Identify which cell holds the provided text, then report its (X, Y) central coordinate. 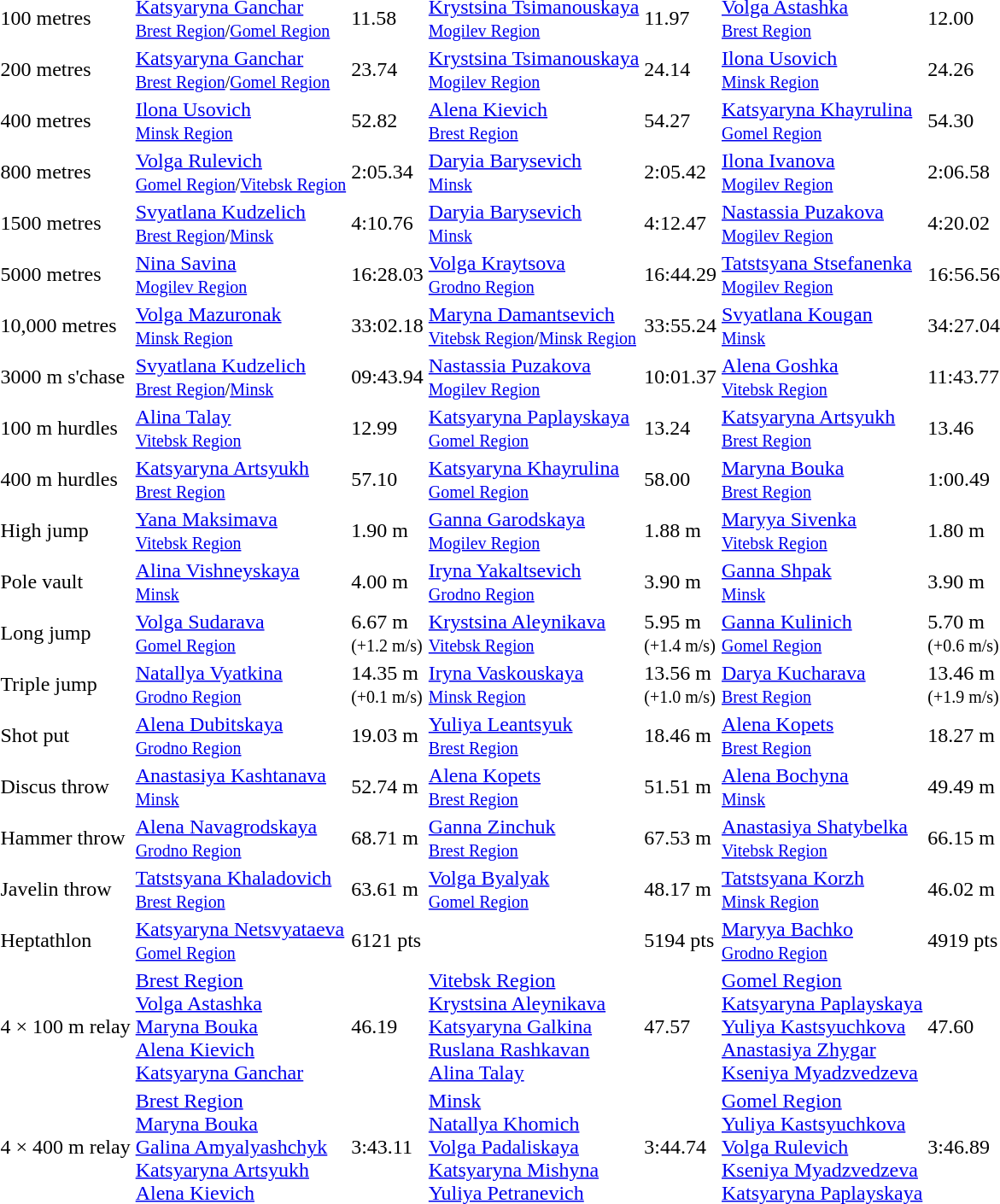
13.24 (681, 429)
Alena NavagrodskayaGrodno Region (241, 839)
Nina SavinaMogilev Region (241, 275)
Alena KievichBrest Region (534, 121)
10:01.37 (681, 377)
33:55.24 (681, 326)
Tatstsyana KhaladovichBrest Region (241, 890)
Volga RulevichGomel Region/Vitebsk Region (241, 172)
3.90 m (681, 582)
Iryna YakaltsevichGrodno Region (534, 582)
2:05.34 (388, 172)
Alena GoshkaVitebsk Region (822, 377)
Tatstsyana StsefanenkaMogilev Region (822, 275)
1.90 m (388, 531)
Katsyaryna PaplayskayaGomel Region (534, 429)
58.00 (681, 480)
2:05.42 (681, 172)
Iryna VaskouskayaMinsk Region (534, 685)
5.95 m(+1.4 m/s) (681, 634)
63.61 m (388, 890)
Krystsina TsimanouskayaMogilev Region (534, 70)
Maryya BachkoGrodno Region (822, 941)
51.51 m (681, 787)
12.99 (388, 429)
33:02.18 (388, 326)
67.53 m (681, 839)
Anastasiya KashtanavaMinsk (241, 787)
68.71 m (388, 839)
Volga MazuronakMinsk Region (241, 326)
6.67 m(+1.2 m/s) (388, 634)
Maryya SivenkaVitebsk Region (822, 531)
16:44.29 (681, 275)
52.74 m (388, 787)
Alena BochynaMinsk (822, 787)
48.17 m (681, 890)
Vitebsk RegionKrystsina AleynikavaKatsyaryna GalkinaRuslana RashkavanAlina Talay (534, 1026)
Yuliya LeantsyukBrest Region (534, 736)
Volga SudaravaGomel Region (241, 634)
46.19 (388, 1026)
Volga KraytsovaGrodno Region (534, 275)
4.00 m (388, 582)
Ilona IvanovaMogilev Region (822, 172)
Alina TalayVitebsk Region (241, 429)
57.10 (388, 480)
23.74 (388, 70)
5194 pts (681, 941)
4:12.47 (681, 224)
54.27 (681, 121)
Krystsina AleynikavaVitebsk Region (534, 634)
47.57 (681, 1026)
Ganna GarodskayaMogilev Region (534, 531)
Alena DubitskayaGrodno Region (241, 736)
14.35 m(+0.1 m/s) (388, 685)
Yana MaksimavaVitebsk Region (241, 531)
Brest RegionVolga AstashkaMaryna BoukaAlena KievichKatsyaryna Ganchar (241, 1026)
Ganna KulinichGomel Region (822, 634)
Alina VishneyskayaMinsk (241, 582)
13.56 m(+1.0 m/s) (681, 685)
6121 pts (388, 941)
24.14 (681, 70)
Ganna ZinchukBrest Region (534, 839)
19.03 m (388, 736)
Maryna BoukaBrest Region (822, 480)
16:28.03 (388, 275)
18.46 m (681, 736)
1.88 m (681, 531)
Gomel RegionKatsyaryna PaplayskayaYuliya KastsyuchkovaAnastasiya ZhygarKseniya Myadzvedzeva (822, 1026)
4:10.76 (388, 224)
52.82 (388, 121)
Tatstsyana KorzhMinsk Region (822, 890)
Anastasiya ShatybelkaVitebsk Region (822, 839)
09:43.94 (388, 377)
Darya KucharavaBrest Region (822, 685)
Svyatlana KouganMinsk (822, 326)
Ganna ShpakMinsk (822, 582)
Volga ByalyakGomel Region (534, 890)
Natallya VyatkinaGrodno Region (241, 685)
Katsyaryna NetsvyataevaGomel Region (241, 941)
Katsyaryna GancharBrest Region/Gomel Region (241, 70)
Maryna DamantsevichVitebsk Region/Minsk Region (534, 326)
